Return the [X, Y] coordinate for the center point of the cell that contains the specified text.  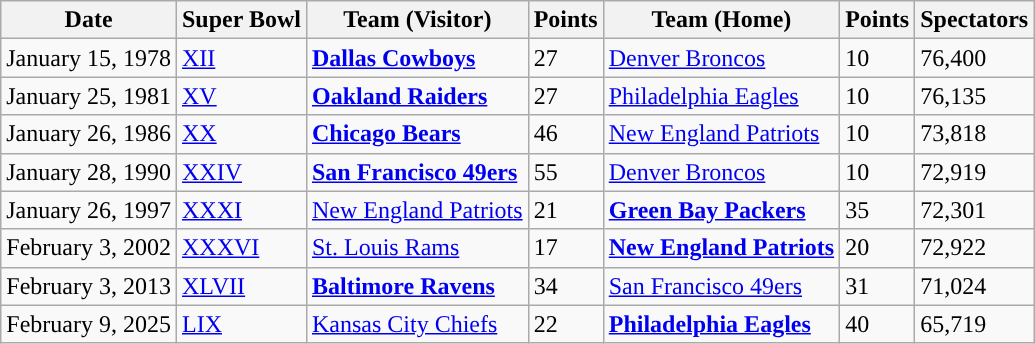
65,719 [974, 324]
Oakland Raiders [417, 96]
34 [566, 286]
72,922 [974, 248]
21 [566, 210]
Date [89, 20]
February 9, 2025 [89, 324]
XXXI [241, 210]
January 25, 1981 [89, 96]
71,024 [974, 286]
55 [566, 172]
20 [878, 248]
XX [241, 134]
Team (Visitor) [417, 20]
17 [566, 248]
February 3, 2013 [89, 286]
22 [566, 324]
January 26, 1997 [89, 210]
72,919 [974, 172]
XLVII [241, 286]
73,818 [974, 134]
35 [878, 210]
Green Bay Packers [721, 210]
January 15, 1978 [89, 58]
January 28, 1990 [89, 172]
XXIV [241, 172]
Super Bowl [241, 20]
46 [566, 134]
Chicago Bears [417, 134]
January 26, 1986 [89, 134]
XII [241, 58]
Spectators [974, 20]
72,301 [974, 210]
31 [878, 286]
St. Louis Rams [417, 248]
76,135 [974, 96]
Dallas Cowboys [417, 58]
Kansas City Chiefs [417, 324]
XV [241, 96]
XXXVI [241, 248]
40 [878, 324]
76,400 [974, 58]
February 3, 2002 [89, 248]
LIX [241, 324]
Team (Home) [721, 20]
Baltimore Ravens [417, 286]
